Locate the cell with the specified text and output its (X, Y) center coordinate. 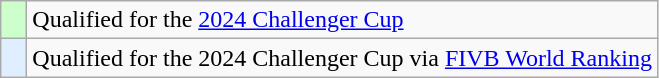
Qualified for the 2024 Challenger Cup (342, 20)
Qualified for the 2024 Challenger Cup via FIVB World Ranking (342, 58)
